Find where the given text appears and provide that cell's center as [X, Y] coordinate. 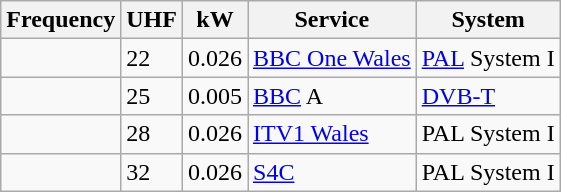
BBC A [332, 96]
Frequency [61, 20]
Service [332, 20]
BBC One Wales [332, 58]
25 [152, 96]
UHF [152, 20]
DVB-T [488, 96]
32 [152, 172]
ITV1 Wales [332, 134]
22 [152, 58]
S4C [332, 172]
System [488, 20]
kW [214, 20]
0.005 [214, 96]
28 [152, 134]
